For the text-containing cell, return its midpoint in (X, Y) coordinate format. 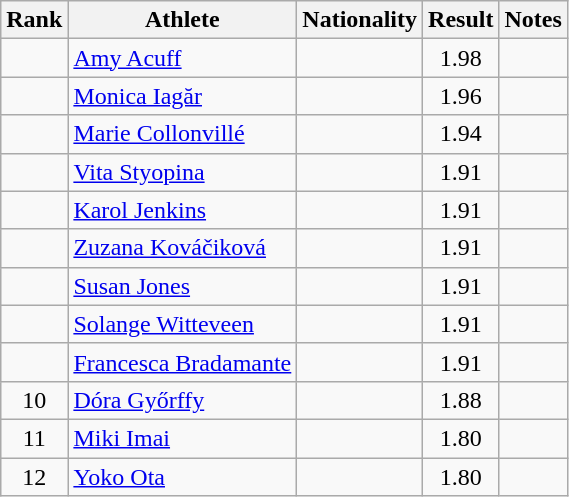
Francesca Bradamante (182, 362)
1.98 (461, 58)
Result (461, 20)
11 (34, 438)
Dóra Győrffy (182, 400)
Susan Jones (182, 286)
10 (34, 400)
Rank (34, 20)
Solange Witteveen (182, 324)
1.96 (461, 96)
Zuzana Kováčiková (182, 248)
Marie Collonvillé (182, 134)
Miki Imai (182, 438)
1.94 (461, 134)
Monica Iagăr (182, 96)
Vita Styopina (182, 172)
12 (34, 477)
Karol Jenkins (182, 210)
1.88 (461, 400)
Notes (533, 20)
Amy Acuff (182, 58)
Athlete (182, 20)
Nationality (360, 20)
Yoko Ota (182, 477)
